Output the (x, y) coordinate of the center of the cell containing the given text.  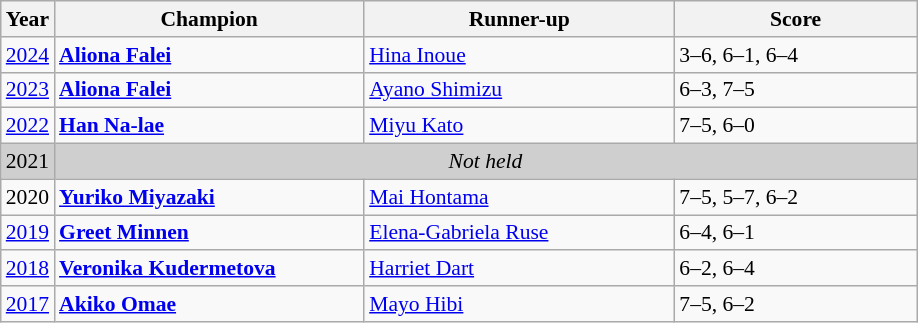
6–4, 6–1 (796, 233)
2017 (28, 304)
Ayano Shimizu (519, 90)
Han Na-lae (209, 126)
Harriet Dart (519, 269)
Not held (486, 162)
Champion (209, 19)
2018 (28, 269)
Hina Inoue (519, 55)
2019 (28, 233)
2021 (28, 162)
Elena-Gabriela Ruse (519, 233)
Miyu Kato (519, 126)
Year (28, 19)
2024 (28, 55)
3–6, 6–1, 6–4 (796, 55)
Greet Minnen (209, 233)
6–2, 6–4 (796, 269)
2022 (28, 126)
Score (796, 19)
7–5, 6–0 (796, 126)
Veronika Kudermetova (209, 269)
Akiko Omae (209, 304)
2020 (28, 197)
7–5, 6–2 (796, 304)
7–5, 5–7, 6–2 (796, 197)
Yuriko Miyazaki (209, 197)
2023 (28, 90)
6–3, 7–5 (796, 90)
Mai Hontama (519, 197)
Runner-up (519, 19)
Mayo Hibi (519, 304)
